Find where the given text appears and provide that cell's center as (X, Y) coordinate. 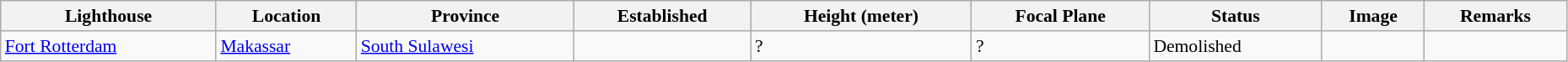
Lighthouse (109, 16)
Province (466, 16)
Makassar (286, 46)
Focal Plane (1060, 16)
Demolished (1235, 46)
Fort Rotterdam (109, 46)
Established (661, 16)
South Sulawesi (466, 46)
Remarks (1496, 16)
Height (meter) (861, 16)
Location (286, 16)
Status (1235, 16)
Image (1373, 16)
